Provide the (X, Y) coordinate of the cell's center where the given text is located.  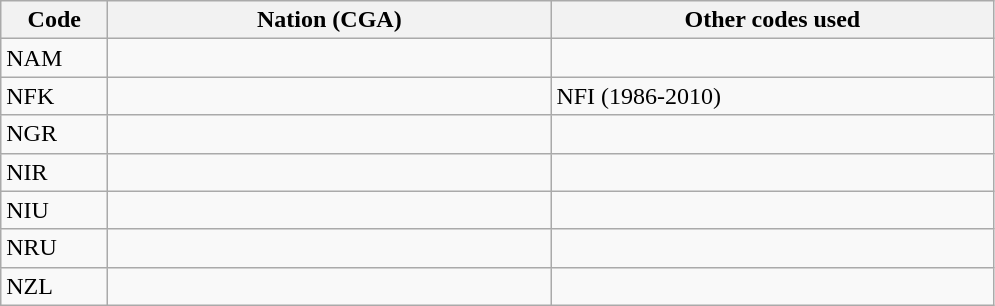
NAM (54, 58)
Nation (CGA) (330, 20)
NFK (54, 96)
NIR (54, 172)
Other codes used (772, 20)
NRU (54, 248)
Code (54, 20)
NZL (54, 286)
NGR (54, 134)
NIU (54, 210)
NFI (1986-2010) (772, 96)
